Provide the [X, Y] coordinate of the cell's center where the given text is located.  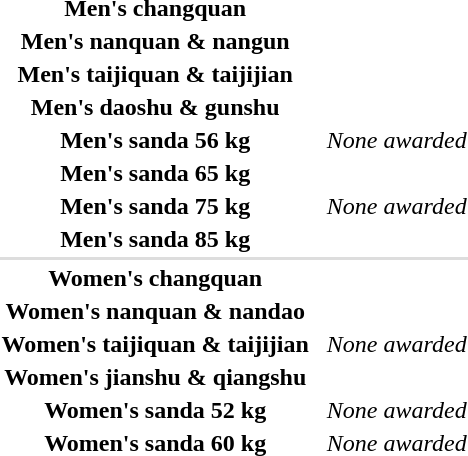
Men's sanda 56 kg [155, 140]
Women's nanquan & nandao [155, 311]
Women's taijiquan & taijijian [155, 344]
Men's sanda 65 kg [155, 173]
Men's sanda 75 kg [155, 206]
Women's sanda 52 kg [155, 410]
Women's jianshu & qiangshu [155, 377]
Men's sanda 85 kg [155, 239]
Men's daoshu & gunshu [155, 107]
Men's taijiquan & taijijian [155, 74]
Women's changquan [155, 278]
Men's nanquan & nangun [155, 41]
